Search for the cell housing the specified text and yield its (X, Y) center coordinate. 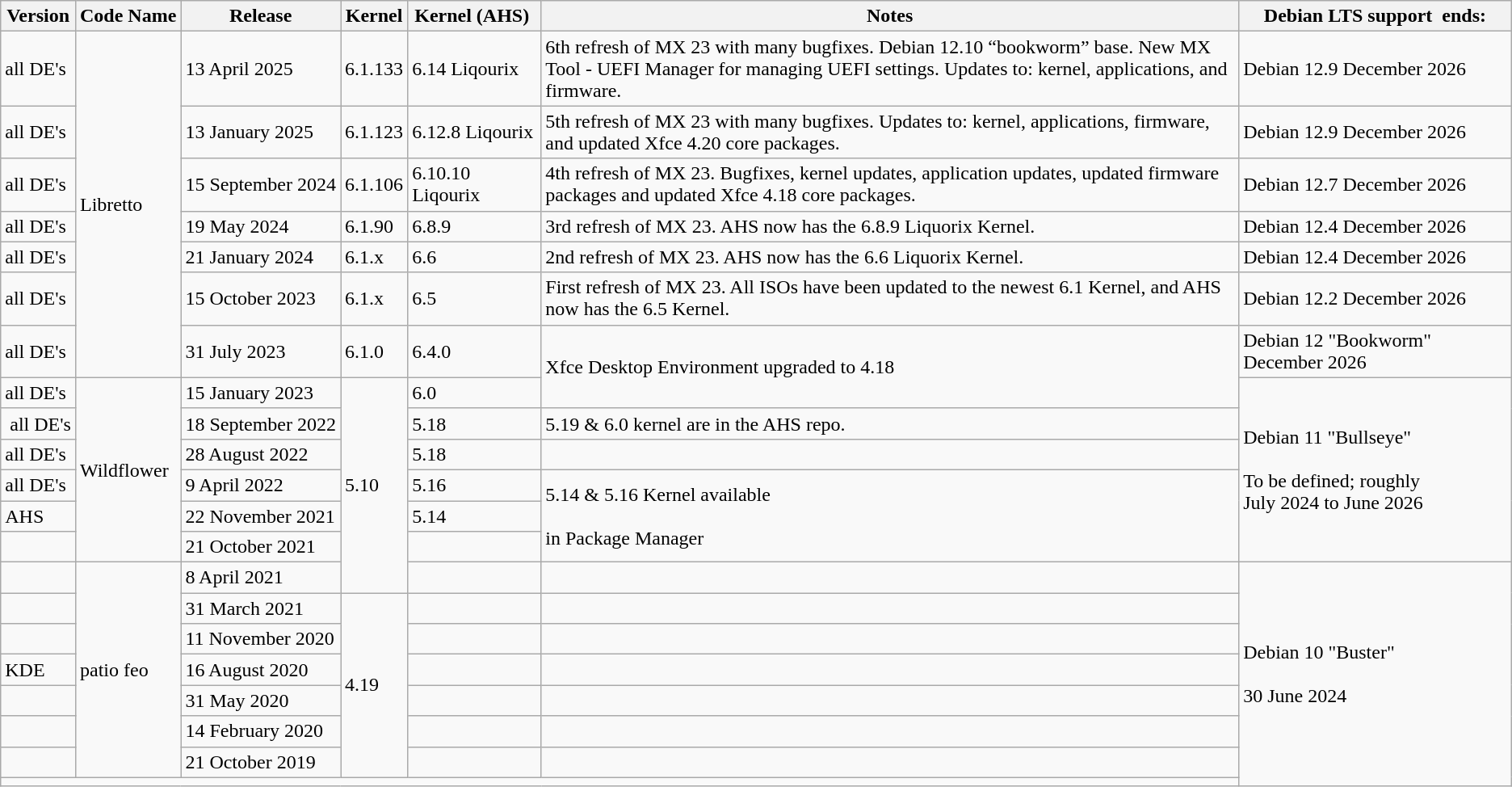
15 October 2023 (261, 299)
6.12.8 Liqourix (475, 133)
6.1.0 (375, 351)
2nd refresh of MX 23. AHS now has the 6.6 Liquorix Kernel. (890, 257)
21 October 2021 (261, 547)
KDE (39, 670)
Debian 10 "Buster" 30 June 2024 (1375, 675)
13 April 2025 (261, 69)
28 August 2022 (261, 454)
6.8.9 (475, 226)
5.19 & 6.0 kernel are in the AHS repo. (890, 423)
6.6 (475, 257)
21 October 2019 (261, 762)
6.14 Liqourix (475, 69)
Debian 12 "Bookworm" December 2026 (1375, 351)
13 January 2025 (261, 133)
4.19 (375, 685)
6.1.106 (375, 184)
21 January 2024 (261, 257)
8 April 2021 (261, 578)
First refresh of MX 23. All ISOs have been updated to the newest 6.1 Kernel, and AHS now has the 6.5 Kernel. (890, 299)
Version (39, 16)
6.5 (475, 299)
5.14 (475, 516)
Wildflower (128, 469)
3rd refresh of MX 23. AHS now has the 6.8.9 Liquorix Kernel. (890, 226)
31 March 2021 (261, 608)
15 September 2024 (261, 184)
6.10.10 Liqourix (475, 184)
31 July 2023 (261, 351)
Libretto (128, 204)
Kernel (375, 16)
Code Name (128, 16)
9 April 2022 (261, 485)
11 November 2020 (261, 639)
18 September 2022 (261, 423)
Kernel (AHS) (475, 16)
15 January 2023 (261, 393)
6.4.0 (475, 351)
Release (261, 16)
5.16 (475, 485)
5.14 & 5.16 Kernel availablein Package Manager (890, 516)
6.0 (475, 393)
4th refresh of MX 23. Bugfixes, kernel updates, application updates, updated firmware packages and updated Xfce 4.18 core packages. (890, 184)
Debian 12.7 December 2026 (1375, 184)
Debian LTS support ends: (1375, 16)
6.1.123 (375, 133)
Xfce Desktop Environment upgraded to 4.18 (890, 367)
AHS (39, 516)
6.1.133 (375, 69)
22 November 2021 (261, 516)
Notes (890, 16)
Debian 11 "Bullseye" To be defined; roughly July 2024 to June 2026 (1375, 469)
5.10 (375, 485)
Debian 12.2 December 2026 (1375, 299)
14 February 2020 (261, 731)
5th refresh of MX 23 with many bugfixes. Updates to: kernel, applications, firmware, and updated Xfce 4.20 core packages. (890, 133)
patio feo (128, 670)
6.1.90 (375, 226)
16 August 2020 (261, 670)
19 May 2024 (261, 226)
31 May 2020 (261, 701)
